For the text-containing cell, return its midpoint in [x, y] coordinate format. 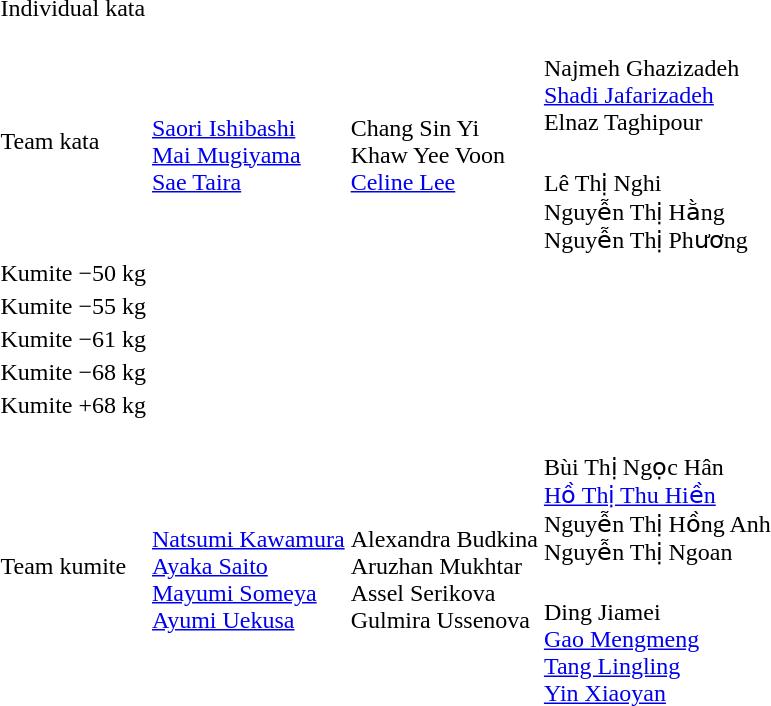
Saori IshibashiMai MugiyamaSae Taira [249, 141]
Chang Sin YiKhaw Yee VoonCeline Lee [444, 141]
